Extract the [X, Y] coordinate from the center of the cell holding the provided text.  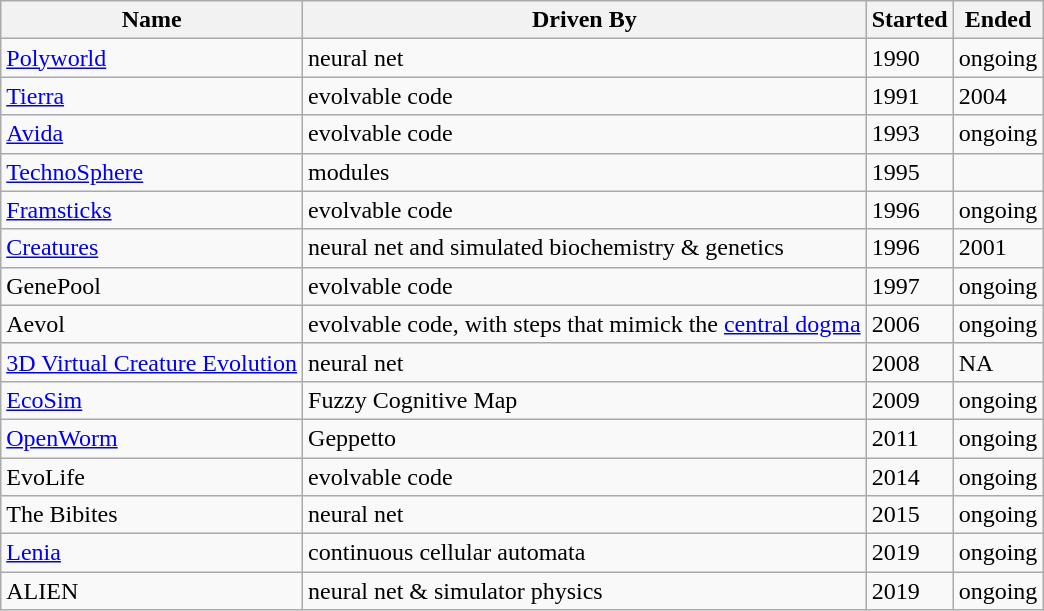
continuous cellular automata [585, 553]
1997 [910, 286]
Ended [998, 20]
Tierra [152, 96]
TechnoSphere [152, 172]
Avida [152, 134]
Framsticks [152, 210]
Polyworld [152, 58]
1991 [910, 96]
evolvable code, with steps that mimick the central dogma [585, 324]
2008 [910, 362]
GenePool [152, 286]
NA [998, 362]
Driven By [585, 20]
1990 [910, 58]
1993 [910, 134]
The Bibites [152, 515]
EcoSim [152, 400]
neural net & simulator physics [585, 591]
Lenia [152, 553]
Name [152, 20]
ALIEN [152, 591]
Aevol [152, 324]
Fuzzy Cognitive Map [585, 400]
2011 [910, 438]
2006 [910, 324]
Geppetto [585, 438]
modules [585, 172]
2014 [910, 477]
2009 [910, 400]
2015 [910, 515]
Creatures [152, 248]
2001 [998, 248]
EvoLife [152, 477]
OpenWorm [152, 438]
neural net and simulated biochemistry & genetics [585, 248]
1995 [910, 172]
3D Virtual Creature Evolution [152, 362]
2004 [998, 96]
Started [910, 20]
